Provide the (x, y) coordinate of the cell's center where the given text is located.  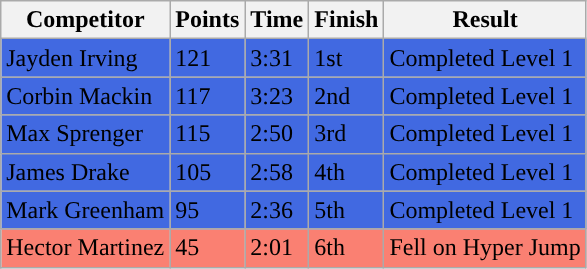
2:36 (277, 210)
2:50 (277, 134)
6th (346, 248)
3:31 (277, 58)
Jayden Irving (86, 58)
2:58 (277, 172)
Points (208, 20)
5th (346, 210)
Result (485, 20)
Max Sprenger (86, 134)
3rd (346, 134)
95 (208, 210)
Fell on Hyper Jump (485, 248)
Mark Greenham (86, 210)
1st (346, 58)
2:01 (277, 248)
James Drake (86, 172)
3:23 (277, 96)
45 (208, 248)
Competitor (86, 20)
105 (208, 172)
121 (208, 58)
Finish (346, 20)
4th (346, 172)
117 (208, 96)
Hector Martinez (86, 248)
115 (208, 134)
Corbin Mackin (86, 96)
Time (277, 20)
2nd (346, 96)
